Pinpoint the cell where the given text exists, returning its [X, Y] midpoint coordinate. 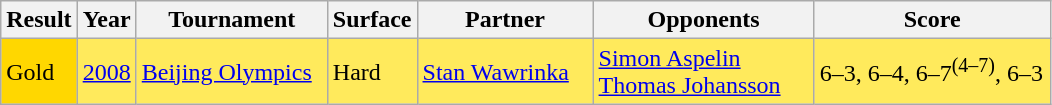
Tournament [232, 20]
Year [106, 20]
Opponents [704, 20]
Simon Aspelin Thomas Johansson [704, 72]
2008 [106, 72]
Hard [372, 72]
Beijing Olympics [232, 72]
Result [39, 20]
6–3, 6–4, 6–7(4–7), 6–3 [932, 72]
Gold [39, 72]
Score [932, 20]
Partner [505, 20]
Surface [372, 20]
Stan Wawrinka [505, 72]
